Find where the given text appears and provide that cell's center as (x, y) coordinate. 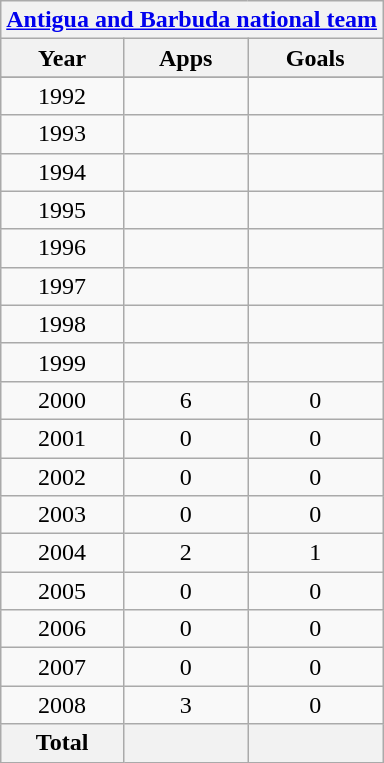
2007 (62, 667)
Goals (316, 58)
1999 (62, 362)
2008 (62, 705)
6 (185, 400)
1995 (62, 210)
3 (185, 705)
2006 (62, 629)
2001 (62, 438)
1993 (62, 134)
2000 (62, 400)
2002 (62, 477)
2005 (62, 591)
2003 (62, 515)
1998 (62, 324)
1 (316, 553)
1996 (62, 248)
Apps (185, 58)
Antigua and Barbuda national team (192, 20)
2 (185, 553)
1992 (62, 96)
2004 (62, 553)
1994 (62, 172)
Year (62, 58)
Total (62, 743)
1997 (62, 286)
